Output the [x, y] coordinate of the center of the cell containing the given text.  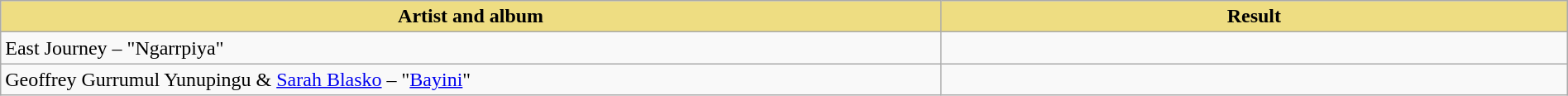
Geoffrey Gurrumul Yunupingu & Sarah Blasko – "Bayini" [471, 79]
East Journey – "Ngarrpiya" [471, 48]
Result [1254, 17]
Artist and album [471, 17]
